For the text-containing cell, return its midpoint in (x, y) coordinate format. 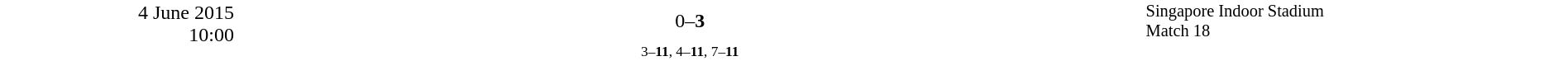
3–11, 4–11, 7–11 (690, 51)
0–3 (690, 21)
4 June 201510:00 (117, 30)
Singapore Indoor StadiumMatch 18 (1356, 21)
